Determine the (X, Y) coordinate at the center of the cell enclosing the given text.  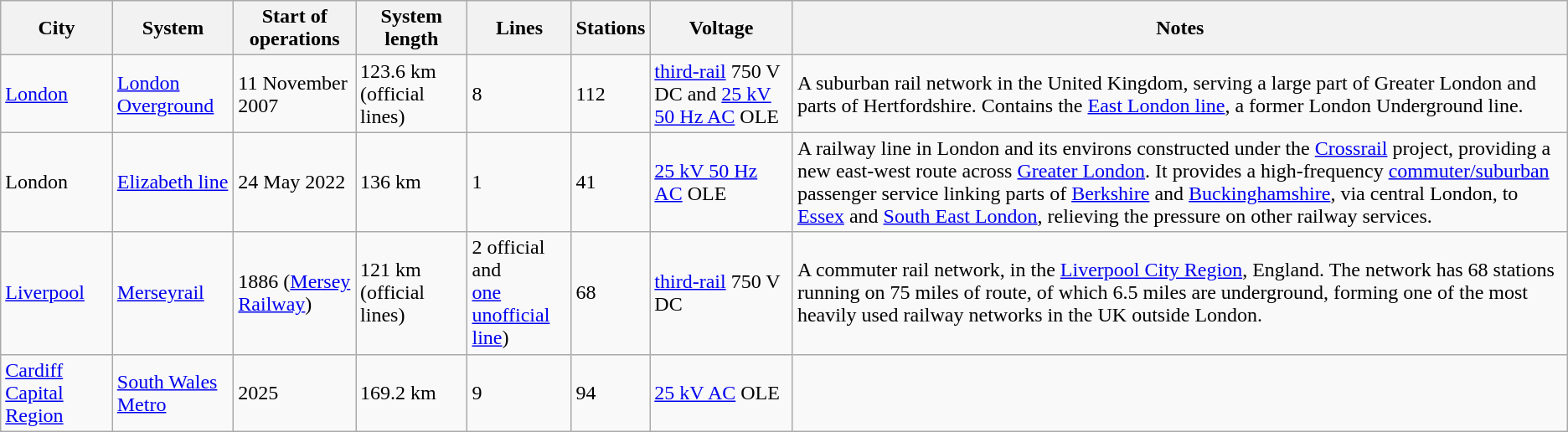
Elizabeth line (173, 183)
System length (412, 28)
Notes (1179, 28)
2 official andone unofficial line) (519, 293)
Start of operations (295, 28)
41 (611, 183)
121 km (official lines) (412, 293)
1 (519, 183)
112 (611, 94)
25 kV AC OLE (722, 393)
third-rail 750 V DC and 25 kV 50 Hz AC OLE (722, 94)
Lines (519, 28)
169.2 km (412, 393)
8 (519, 94)
123.6 km (official lines) (412, 94)
Stations (611, 28)
68 (611, 293)
94 (611, 393)
Liverpool (57, 293)
2025 (295, 393)
City (57, 28)
25 kV 50 Hz AC OLE (722, 183)
System (173, 28)
London Overground (173, 94)
11 November 2007 (295, 94)
third-rail 750 V DC (722, 293)
Merseyrail (173, 293)
Cardiff Capital Region (57, 393)
24 May 2022 (295, 183)
136 km (412, 183)
1886 (Mersey Railway) (295, 293)
Voltage (722, 28)
9 (519, 393)
South Wales Metro (173, 393)
